Output the (x, y) coordinate of the center of the cell containing the given text.  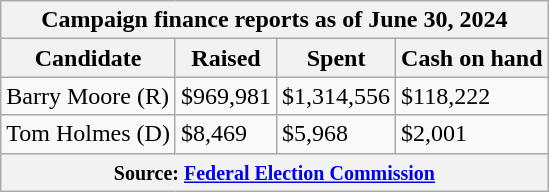
Raised (226, 58)
$8,469 (226, 134)
Candidate (88, 58)
Source: Federal Election Commission (274, 172)
Tom Holmes (D) (88, 134)
$118,222 (472, 96)
$2,001 (472, 134)
Cash on hand (472, 58)
Campaign finance reports as of June 30, 2024 (274, 20)
$1,314,556 (336, 96)
Spent (336, 58)
Barry Moore (R) (88, 96)
$969,981 (226, 96)
$5,968 (336, 134)
